Determine the (x, y) coordinate at the center of the cell enclosing the given text.  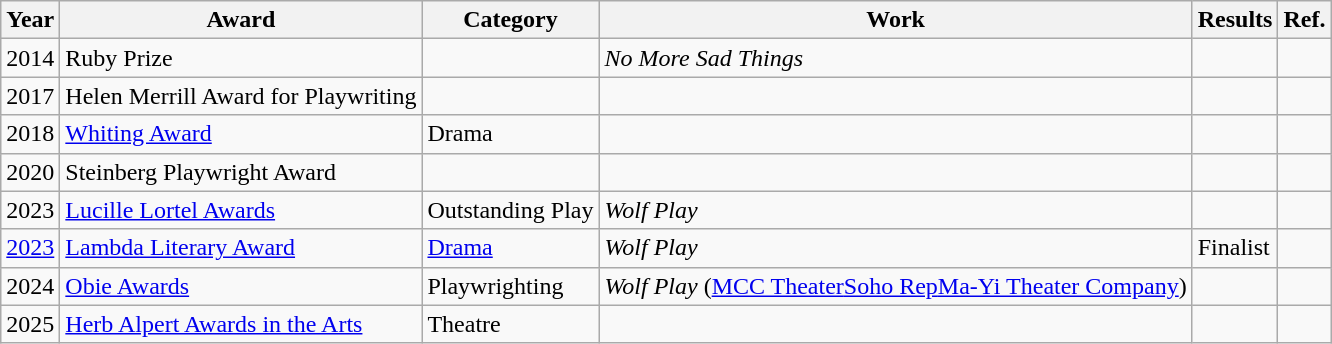
Ruby Prize (241, 58)
Results (1235, 20)
Wolf Play (MCC TheaterSoho RepMa-Yi Theater Company) (896, 286)
2024 (30, 286)
Finalist (1235, 248)
Ref. (1304, 20)
Lucille Lortel Awards (241, 210)
Theatre (510, 324)
2018 (30, 134)
2020 (30, 172)
2014 (30, 58)
Category (510, 20)
No More Sad Things (896, 58)
Year (30, 20)
Outstanding Play (510, 210)
Steinberg Playwright Award (241, 172)
Herb Alpert Awards in the Arts (241, 324)
Whiting Award (241, 134)
2025 (30, 324)
Helen Merrill Award for Playwriting (241, 96)
Work (896, 20)
Playwrighting (510, 286)
Lambda Literary Award (241, 248)
Award (241, 20)
2017 (30, 96)
Obie Awards (241, 286)
